For the text-containing cell, return its midpoint in [X, Y] coordinate format. 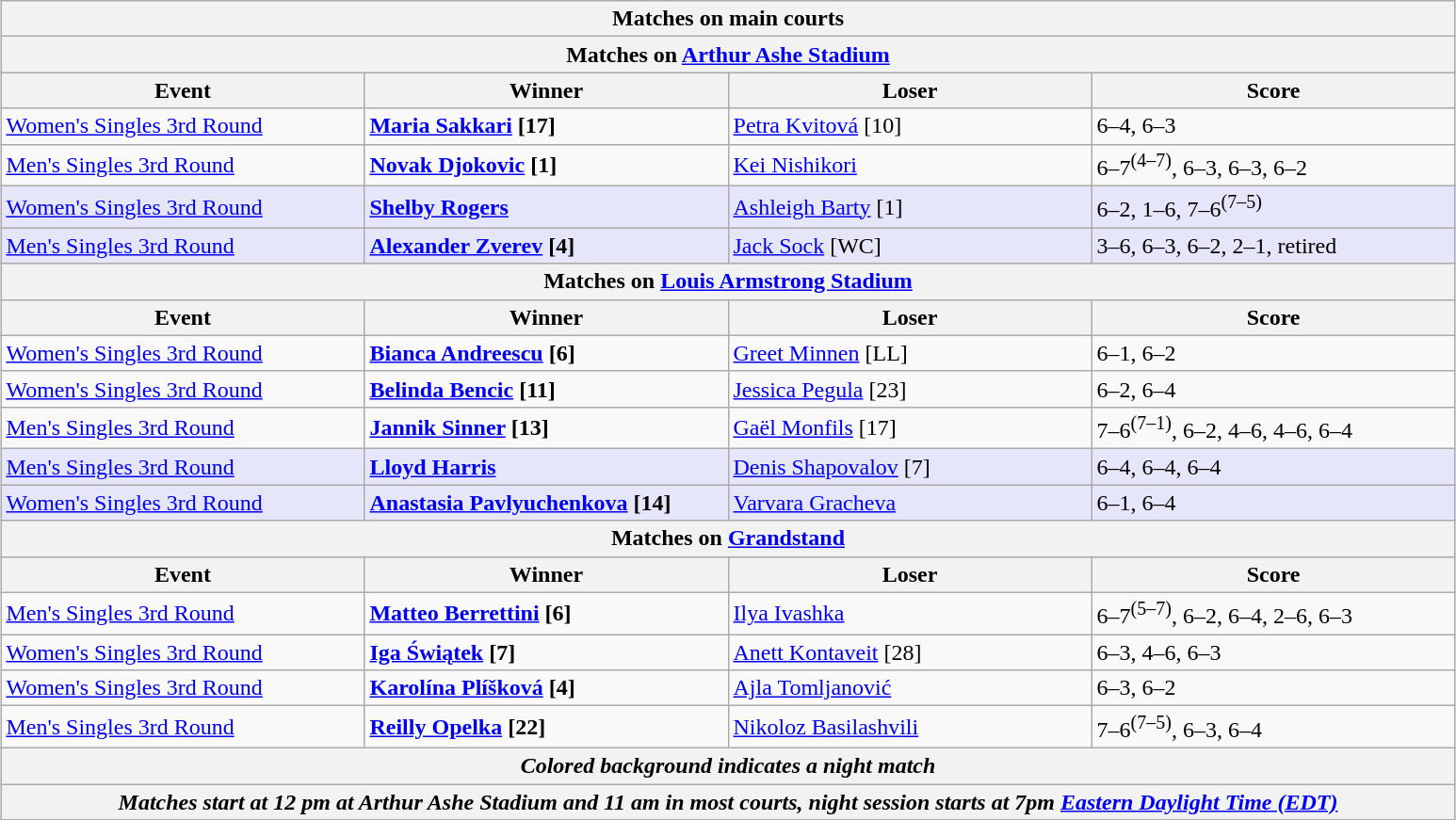
Jannik Sinner [13] [546, 427]
Maria Sakkari [17] [546, 126]
Matches on main courts [728, 19]
Ajla Tomljanović [910, 688]
6–7(4–7), 6–3, 6–3, 6–2 [1273, 166]
Reilly Opelka [22] [546, 727]
Matches on Grandstand [728, 539]
Colored background indicates a night match [728, 765]
Ashleigh Barty [1] [910, 207]
Jessica Pegula [23] [910, 389]
Alexander Zverev [4] [546, 246]
6–1, 6–2 [1273, 353]
Novak Djokovic [1] [546, 166]
Gaël Monfils [17] [910, 427]
7–6(7–5), 6–3, 6–4 [1273, 727]
Matteo Berrettini [6] [546, 614]
6–3, 6–2 [1273, 688]
Ilya Ivashka [910, 614]
6–2, 6–4 [1273, 389]
Iga Świątek [7] [546, 652]
Denis Shapovalov [7] [910, 467]
Anett Kontaveit [28] [910, 652]
Greet Minnen [LL] [910, 353]
Karolína Plíšková [4] [546, 688]
Matches on Arthur Ashe Stadium [728, 55]
3–6, 6–3, 6–2, 2–1, retired [1273, 246]
Lloyd Harris [546, 467]
Jack Sock [WC] [910, 246]
Belinda Bencic [11] [546, 389]
6–3, 4–6, 6–3 [1273, 652]
6–4, 6–3 [1273, 126]
Anastasia Pavlyuchenkova [14] [546, 503]
Kei Nishikori [910, 166]
Matches start at 12 pm at Arthur Ashe Stadium and 11 am in most courts, night session starts at 7pm Eastern Daylight Time (EDT) [728, 802]
Matches on Louis Armstrong Stadium [728, 281]
Petra Kvitová [10] [910, 126]
6–4, 6–4, 6–4 [1273, 467]
7–6(7–1), 6–2, 4–6, 4–6, 6–4 [1273, 427]
Shelby Rogers [546, 207]
6–2, 1–6, 7–6(7–5) [1273, 207]
Bianca Andreescu [6] [546, 353]
6–7(5–7), 6–2, 6–4, 2–6, 6–3 [1273, 614]
Nikoloz Basilashvili [910, 727]
6–1, 6–4 [1273, 503]
Varvara Gracheva [910, 503]
